Extract the (x, y) coordinate from the center of the cell holding the provided text.  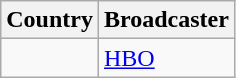
Broadcaster (166, 20)
HBO (166, 58)
Country (50, 20)
